Capture the cell that displays the provided text and extract its [X, Y] central coordinate. 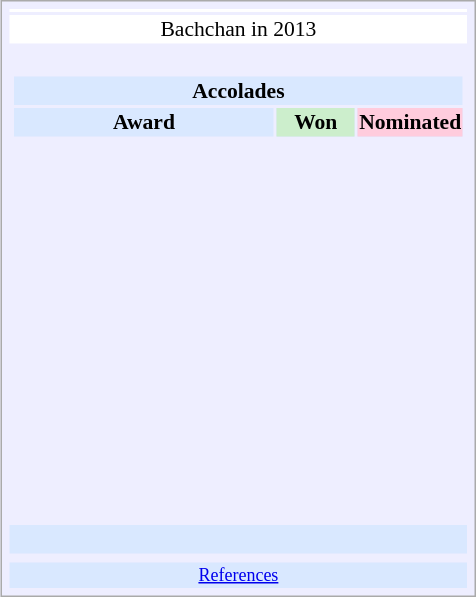
Nominated [410, 122]
References [239, 575]
Won [316, 122]
Bachchan in 2013 [239, 29]
Award [144, 122]
Accolades [238, 90]
Accolades Award Won Nominated [239, 284]
